Determine the (X, Y) coordinate at the center of the cell enclosing the given text.  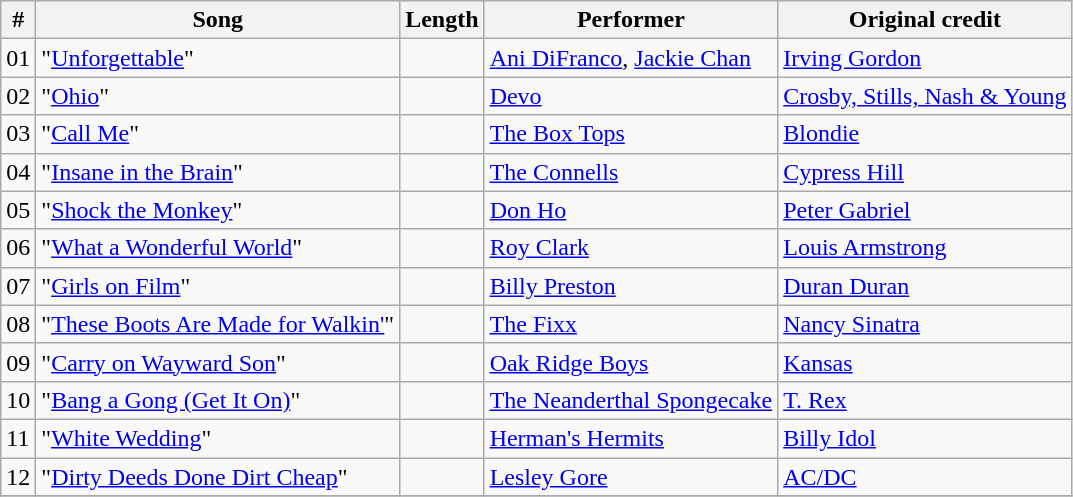
Blondie (925, 134)
T. Rex (925, 400)
"Girls on Film" (218, 286)
The Connells (631, 172)
# (18, 20)
Song (218, 20)
03 (18, 134)
04 (18, 172)
"Shock the Monkey" (218, 210)
10 (18, 400)
02 (18, 96)
"Unforgettable" (218, 58)
"Insane in the Brain" (218, 172)
Cypress Hill (925, 172)
12 (18, 477)
Don Ho (631, 210)
Billy Idol (925, 438)
AC/DC (925, 477)
Kansas (925, 362)
Performer (631, 20)
05 (18, 210)
08 (18, 324)
Devo (631, 96)
Oak Ridge Boys (631, 362)
09 (18, 362)
Length (442, 20)
Original credit (925, 20)
07 (18, 286)
Billy Preston (631, 286)
"Bang a Gong (Get It On)" (218, 400)
"Ohio" (218, 96)
"Dirty Deeds Done Dirt Cheap" (218, 477)
Nancy Sinatra (925, 324)
Peter Gabriel (925, 210)
"White Wedding" (218, 438)
Irving Gordon (925, 58)
11 (18, 438)
"What a Wonderful World" (218, 248)
Lesley Gore (631, 477)
Duran Duran (925, 286)
"Carry on Wayward Son" (218, 362)
Roy Clark (631, 248)
Louis Armstrong (925, 248)
Crosby, Stills, Nash & Young (925, 96)
The Box Tops (631, 134)
Ani DiFranco, Jackie Chan (631, 58)
The Fixx (631, 324)
"These Boots Are Made for Walkin'" (218, 324)
"Call Me" (218, 134)
The Neanderthal Spongecake (631, 400)
01 (18, 58)
06 (18, 248)
Herman's Hermits (631, 438)
